Determine the [X, Y] coordinate at the center of the cell enclosing the given text.  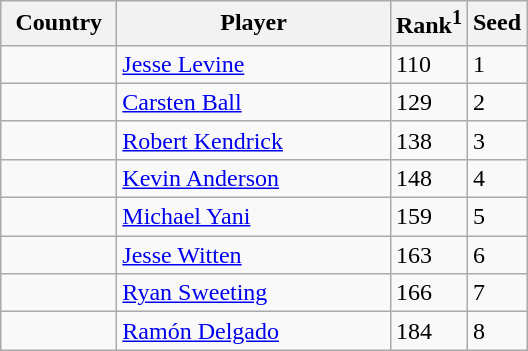
7 [496, 293]
166 [428, 293]
Ramón Delgado [254, 331]
Robert Kendrick [254, 140]
159 [428, 217]
148 [428, 178]
Michael Yani [254, 217]
138 [428, 140]
6 [496, 255]
Jesse Levine [254, 64]
129 [428, 102]
4 [496, 178]
Rank1 [428, 24]
Player [254, 24]
Jesse Witten [254, 255]
1 [496, 64]
3 [496, 140]
163 [428, 255]
Ryan Sweeting [254, 293]
110 [428, 64]
Kevin Anderson [254, 178]
Country [59, 24]
5 [496, 217]
Carsten Ball [254, 102]
Seed [496, 24]
8 [496, 331]
2 [496, 102]
184 [428, 331]
